Return the (X, Y) coordinate for the center point of the cell that contains the specified text.  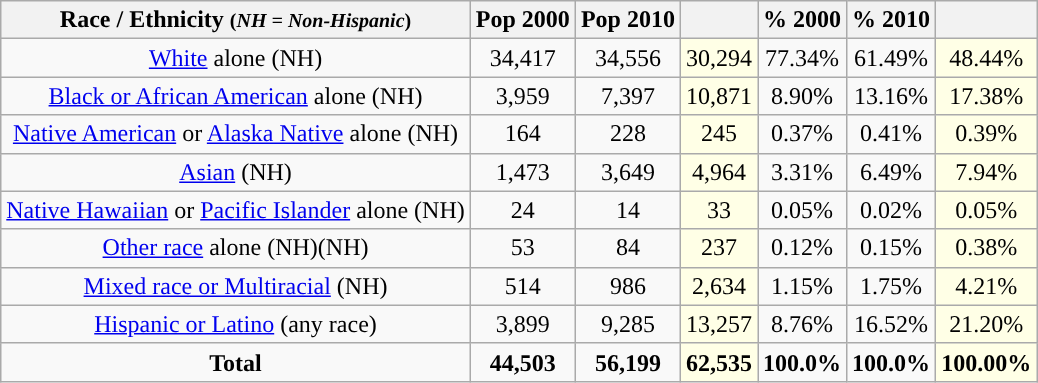
53 (522, 248)
2,634 (718, 286)
13.16% (892, 96)
Black or African American alone (NH) (236, 96)
77.34% (802, 58)
61.49% (892, 58)
Other race alone (NH)(NH) (236, 248)
White alone (NH) (236, 58)
0.12% (802, 248)
34,556 (628, 58)
Pop 2010 (628, 20)
164 (522, 134)
0.39% (986, 134)
Mixed race or Multiracial (NH) (236, 286)
33 (718, 210)
245 (718, 134)
10,871 (718, 96)
34,417 (522, 58)
14 (628, 210)
Hispanic or Latino (any race) (236, 324)
514 (522, 286)
0.02% (892, 210)
Total (236, 362)
4,964 (718, 172)
0.37% (802, 134)
228 (628, 134)
237 (718, 248)
% 2010 (892, 20)
0.38% (986, 248)
3,649 (628, 172)
1.15% (802, 286)
0.15% (892, 248)
7,397 (628, 96)
30,294 (718, 58)
986 (628, 286)
24 (522, 210)
16.52% (892, 324)
44,503 (522, 362)
3,899 (522, 324)
Pop 2000 (522, 20)
1,473 (522, 172)
4.21% (986, 286)
6.49% (892, 172)
Native Hawaiian or Pacific Islander alone (NH) (236, 210)
84 (628, 248)
1.75% (892, 286)
56,199 (628, 362)
0.41% (892, 134)
48.44% (986, 58)
21.20% (986, 324)
17.38% (986, 96)
100.00% (986, 362)
7.94% (986, 172)
3.31% (802, 172)
8.90% (802, 96)
Native American or Alaska Native alone (NH) (236, 134)
9,285 (628, 324)
Race / Ethnicity (NH = Non-Hispanic) (236, 20)
% 2000 (802, 20)
3,959 (522, 96)
13,257 (718, 324)
8.76% (802, 324)
62,535 (718, 362)
Asian (NH) (236, 172)
